Find where the given text appears and provide that cell's center as [X, Y] coordinate. 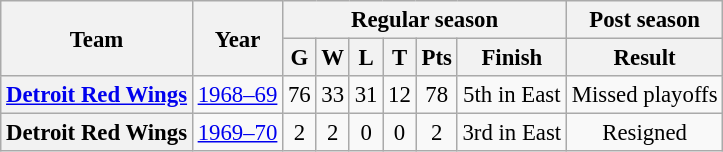
1969–70 [237, 133]
G [300, 58]
W [332, 58]
1968–69 [237, 95]
Finish [512, 58]
33 [332, 95]
Resigned [644, 133]
12 [400, 95]
Year [237, 38]
5th in East [512, 95]
Post season [644, 20]
L [366, 58]
Missed playoffs [644, 95]
3rd in East [512, 133]
Result [644, 58]
76 [300, 95]
Pts [436, 58]
Regular season [425, 20]
31 [366, 95]
78 [436, 95]
T [400, 58]
Team [97, 38]
